Detect which cell encompasses the target text, then output its (x, y) center coordinate. 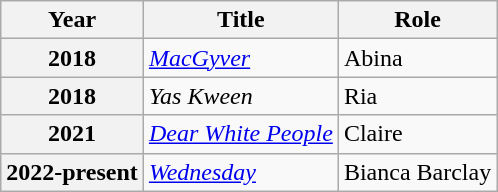
Yas Kween (240, 96)
Claire (417, 134)
Bianca Barclay (417, 172)
Ria (417, 96)
Abina (417, 58)
2021 (72, 134)
Year (72, 20)
Role (417, 20)
2022-present (72, 172)
Dear White People (240, 134)
Title (240, 20)
MacGyver (240, 58)
Wednesday (240, 172)
